Identify which cell holds the provided text, then report its [X, Y] central coordinate. 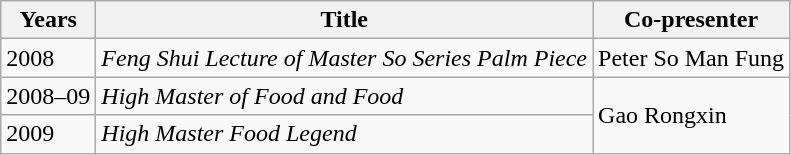
Years [48, 20]
Gao Rongxin [692, 115]
High Master Food Legend [344, 134]
High Master of Food and Food [344, 96]
2009 [48, 134]
Title [344, 20]
Co-presenter [692, 20]
2008 [48, 58]
Feng Shui Lecture of Master So Series Palm Piece [344, 58]
Peter So Man Fung [692, 58]
2008–09 [48, 96]
